Extract the (X, Y) coordinate from the center of the cell holding the provided text.  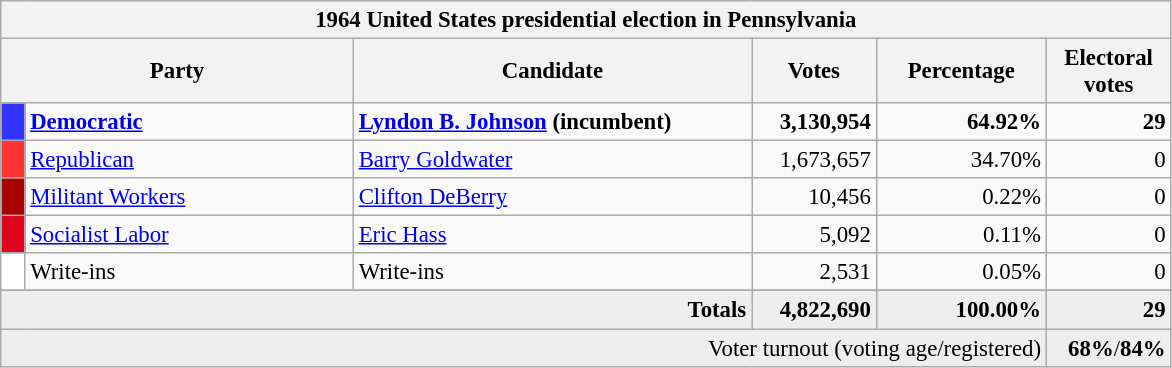
4,822,690 (814, 310)
Eric Hass (552, 235)
Electoral votes (1108, 72)
100.00% (961, 310)
Socialist Labor (189, 235)
3,130,954 (814, 122)
10,456 (814, 197)
Militant Workers (189, 197)
Percentage (961, 72)
5,092 (814, 235)
Clifton DeBerry (552, 197)
0.11% (961, 235)
64.92% (961, 122)
Barry Goldwater (552, 160)
Lyndon B. Johnson (incumbent) (552, 122)
Votes (814, 72)
Republican (189, 160)
Democratic (189, 122)
68%/84% (1108, 348)
34.70% (961, 160)
Candidate (552, 72)
0.22% (961, 197)
1,673,657 (814, 160)
1964 United States presidential election in Pennsylvania (586, 20)
2,531 (814, 273)
Totals (376, 310)
Party (178, 72)
Voter turnout (voting age/registered) (524, 348)
0.05% (961, 273)
